Search for the cell housing the specified text and yield its [x, y] center coordinate. 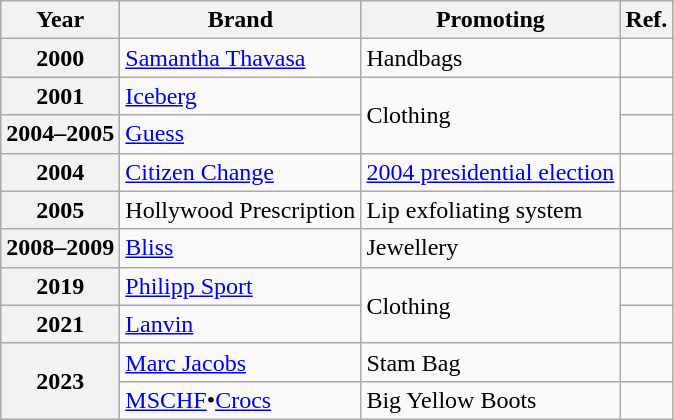
Jewellery [490, 248]
Marc Jacobs [240, 362]
Handbags [490, 58]
2004 [60, 172]
Ref. [646, 20]
Samantha Thavasa [240, 58]
2000 [60, 58]
Lanvin [240, 324]
Year [60, 20]
Philipp Sport [240, 286]
MSCHF•Crocs [240, 400]
2004–2005 [60, 134]
Bliss [240, 248]
2008–2009 [60, 248]
2023 [60, 381]
Big Yellow Boots [490, 400]
Guess [240, 134]
2004 presidential election [490, 172]
Citizen Change [240, 172]
Promoting [490, 20]
2001 [60, 96]
2021 [60, 324]
Brand [240, 20]
Stam Bag [490, 362]
2005 [60, 210]
Hollywood Prescription [240, 210]
2019 [60, 286]
Lip exfoliating system [490, 210]
Iceberg [240, 96]
